Find where the given text appears and provide that cell's center as [x, y] coordinate. 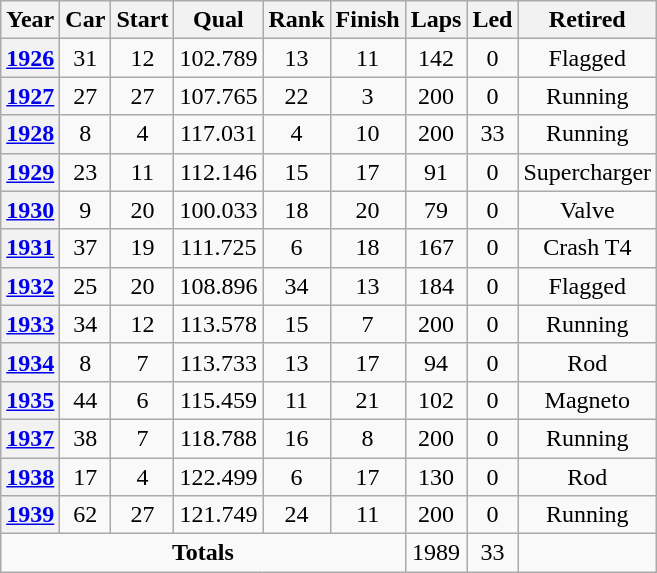
91 [436, 172]
102 [436, 400]
3 [368, 96]
1937 [30, 438]
62 [86, 515]
1932 [30, 286]
Valve [588, 210]
184 [436, 286]
Car [86, 20]
1927 [30, 96]
102.789 [218, 58]
Start [142, 20]
Supercharger [588, 172]
37 [86, 248]
1935 [30, 400]
Retired [588, 20]
9 [86, 210]
Magneto [588, 400]
121.749 [218, 515]
Laps [436, 20]
1939 [30, 515]
111.725 [218, 248]
24 [296, 515]
31 [86, 58]
107.765 [218, 96]
122.499 [218, 477]
1931 [30, 248]
Led [492, 20]
112.146 [218, 172]
10 [368, 134]
1926 [30, 58]
113.733 [218, 362]
22 [296, 96]
79 [436, 210]
1938 [30, 477]
130 [436, 477]
Finish [368, 20]
1929 [30, 172]
118.788 [218, 438]
94 [436, 362]
167 [436, 248]
113.578 [218, 324]
142 [436, 58]
100.033 [218, 210]
1928 [30, 134]
115.459 [218, 400]
Crash T4 [588, 248]
38 [86, 438]
Year [30, 20]
Qual [218, 20]
19 [142, 248]
16 [296, 438]
Totals [203, 553]
1930 [30, 210]
117.031 [218, 134]
21 [368, 400]
1934 [30, 362]
23 [86, 172]
108.896 [218, 286]
Rank [296, 20]
1989 [436, 553]
25 [86, 286]
1933 [30, 324]
44 [86, 400]
